Return [X, Y] of the center of cell containing provided text 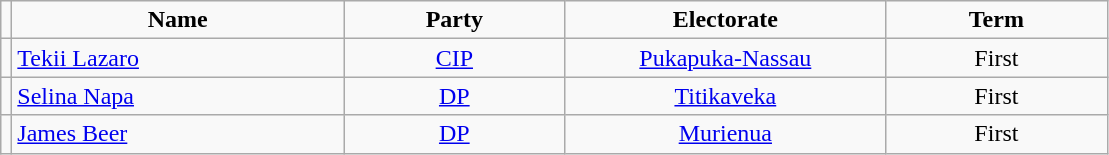
Pukapuka-Nassau [726, 58]
James Beer [178, 134]
CIP [454, 58]
Term [996, 20]
Murienua [726, 134]
Name [178, 20]
Electorate [726, 20]
Selina Napa [178, 96]
Tekii Lazaro [178, 58]
Titikaveka [726, 96]
Party [454, 20]
